Provide the [x, y] coordinate of the cell's center where the given text is located.  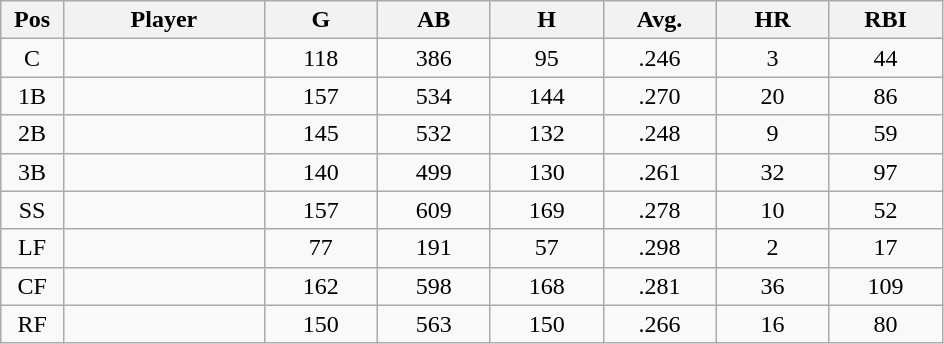
H [546, 20]
191 [434, 248]
CF [32, 286]
C [32, 58]
.298 [660, 248]
3 [772, 58]
3B [32, 172]
Pos [32, 20]
144 [546, 96]
RBI [886, 20]
534 [434, 96]
57 [546, 248]
AB [434, 20]
RF [32, 324]
162 [320, 286]
G [320, 20]
.278 [660, 210]
LF [32, 248]
598 [434, 286]
44 [886, 58]
59 [886, 134]
95 [546, 58]
1B [32, 96]
109 [886, 286]
140 [320, 172]
10 [772, 210]
145 [320, 134]
80 [886, 324]
130 [546, 172]
36 [772, 286]
.261 [660, 172]
HR [772, 20]
168 [546, 286]
Player [164, 20]
16 [772, 324]
132 [546, 134]
77 [320, 248]
52 [886, 210]
9 [772, 134]
386 [434, 58]
.281 [660, 286]
118 [320, 58]
.248 [660, 134]
Avg. [660, 20]
97 [886, 172]
20 [772, 96]
86 [886, 96]
.266 [660, 324]
532 [434, 134]
2 [772, 248]
169 [546, 210]
32 [772, 172]
.246 [660, 58]
17 [886, 248]
SS [32, 210]
609 [434, 210]
.270 [660, 96]
563 [434, 324]
2B [32, 134]
499 [434, 172]
